Output the [X, Y] coordinate of the center of the cell containing the given text.  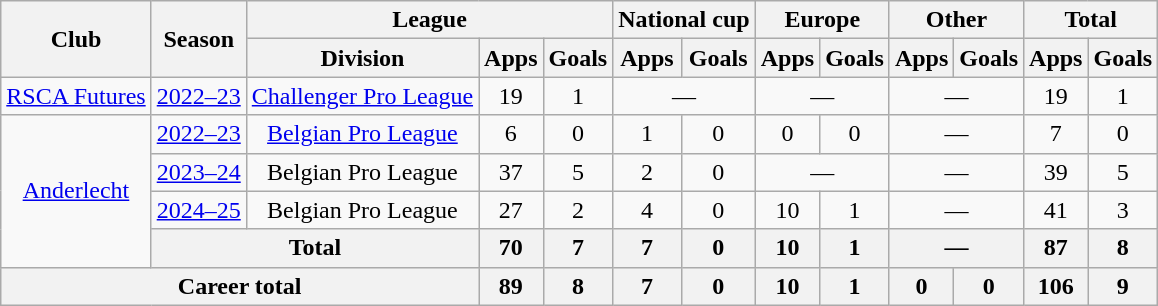
9 [1123, 286]
Other [956, 20]
87 [1056, 248]
6 [511, 134]
37 [511, 172]
89 [511, 286]
Career total [240, 286]
Challenger Pro League [362, 96]
Club [76, 39]
3 [1123, 210]
41 [1056, 210]
RSCA Futures [76, 96]
National cup [684, 20]
Anderlecht [76, 191]
39 [1056, 172]
League [429, 20]
2023–24 [198, 172]
Season [198, 39]
106 [1056, 286]
27 [511, 210]
70 [511, 248]
Europe [822, 20]
4 [647, 210]
Division [362, 58]
2024–25 [198, 210]
